Search for the cell housing the specified text and yield its (x, y) center coordinate. 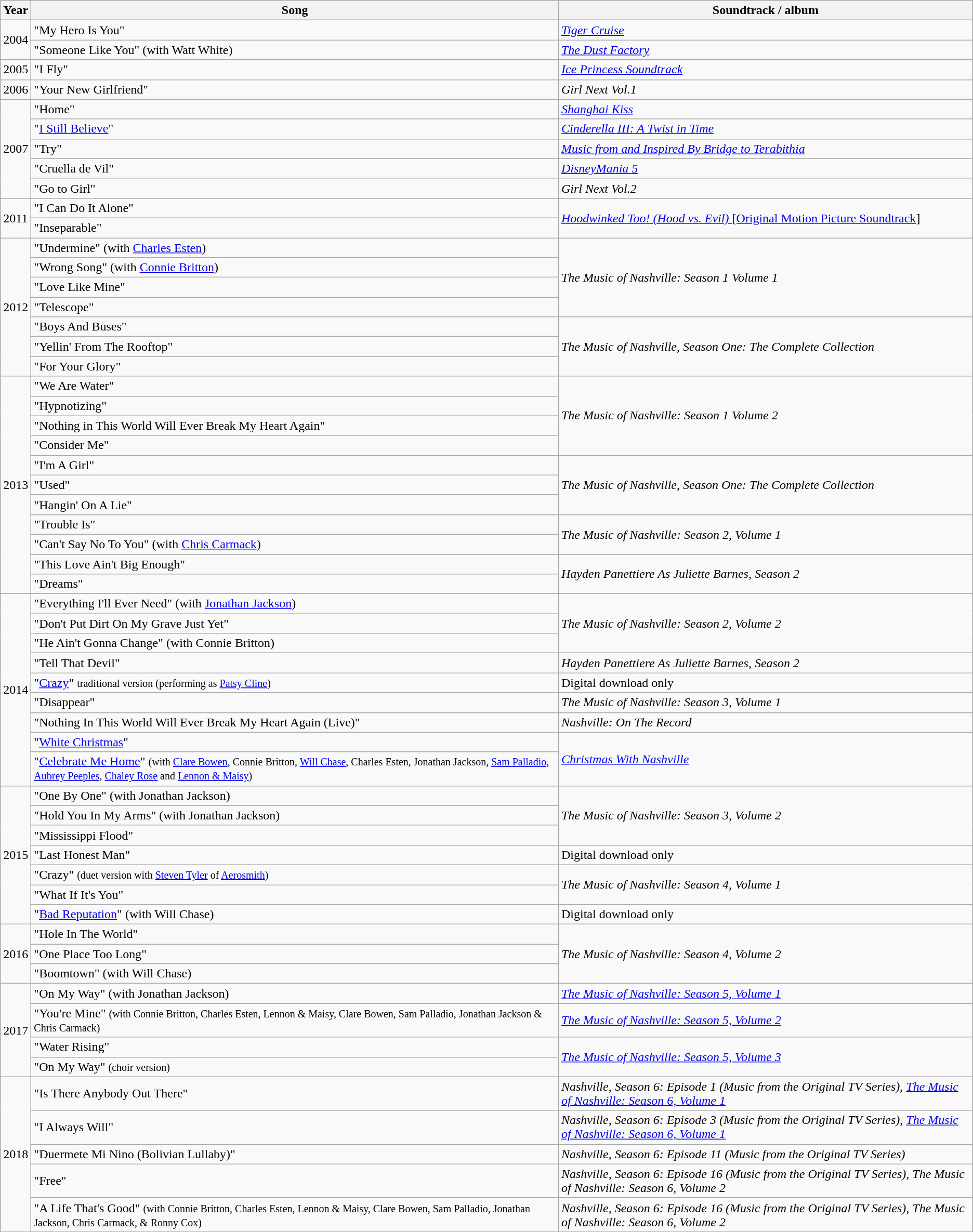
2007 (16, 149)
2011 (16, 218)
The Music of Nashville: Season 2, Volume 2 (765, 624)
"Everything I'll Ever Need" (with Jonathan Jackson) (295, 604)
Hoodwinked Too! (Hood vs. Evil) [Original Motion Picture Soundtrack] (765, 218)
Ice Princess Soundtrack (765, 70)
The Music of Nashville: Season 4, Volume 2 (765, 954)
The Music of Nashville: Season 2, Volume 1 (765, 534)
"Water Rising" (295, 1047)
"Bad Reputation" (with Will Chase) (295, 915)
2018 (16, 1154)
"Don't Put Dirt On My Grave Just Yet" (295, 624)
The Music of Nashville: Season 1 Volume 2 (765, 416)
2004 (16, 40)
"What If It's You" (295, 894)
Shanghai Kiss (765, 109)
"One Place Too Long" (295, 954)
"Disappear" (295, 703)
Girl Next Vol.1 (765, 89)
2015 (16, 855)
"Duermete Mi Nino (Bolivian Lullaby)" (295, 1154)
"Telescope" (295, 307)
"He Ain't Gonna Change" (with Connie Britton) (295, 643)
Nashville, Season 6: Episode 3 (Music from the Original TV Series), The Music of Nashville: Season 6, Volume 1 (765, 1128)
"Is There Anybody Out There" (295, 1093)
"We Are Water" (295, 386)
Music from and Inspired By Bridge to Terabithia (765, 149)
"Dreams" (295, 584)
"Boys And Buses" (295, 327)
2012 (16, 307)
Nashville, Season 6: Episode 11 (Music from the Original TV Series) (765, 1154)
"Undermine" (with Charles Esten) (295, 248)
"Boomtown" (with Will Chase) (295, 974)
Year (16, 10)
"Can't Say No To You" (with Chris Carmack) (295, 544)
"For Your Glory" (295, 366)
"I Always Will" (295, 1128)
"Go to Girl" (295, 188)
"I'm A Girl" (295, 465)
2017 (16, 1030)
"Cruella de Vil" (295, 168)
"Inseparable" (295, 228)
Christmas With Nashville (765, 759)
"Last Honest Man" (295, 855)
"A Life That's Good" (with Connie Britton, Charles Esten, Lennon & Maisy, Clare Bowen, Sam Palladio, Jonathan Jackson, Chris Carmack, & Ronny Cox) (295, 1215)
"Hold You In My Arms" (with Jonathan Jackson) (295, 815)
"One By One" (with Jonathan Jackson) (295, 796)
Tiger Cruise (765, 30)
The Music of Nashville: Season 3, Volume 1 (765, 703)
"I Still Believe" (295, 129)
"I Fly" (295, 70)
The Dust Factory (765, 50)
Nashville, Season 6: Episode 1 (Music from the Original TV Series), The Music of Nashville: Season 6, Volume 1 (765, 1093)
"Crazy" traditional version (performing as Patsy Cline) (295, 683)
The Music of Nashville: Season 1 Volume 1 (765, 277)
Nashville: On The Record (765, 722)
"On My Way" (choir version) (295, 1067)
Cinderella III: A Twist in Time (765, 129)
"Used" (295, 485)
2014 (16, 690)
DisneyMania 5 (765, 168)
Song (295, 10)
"Nothing In This World Will Ever Break My Heart Again (Live)" (295, 722)
"Hypnotizing" (295, 406)
2005 (16, 70)
"You're Mine" (with Connie Britton, Charles Esten, Lennon & Maisy, Clare Bowen, Sam Palladio, Jonathan Jackson & Chris Carmack) (295, 1021)
"Tell That Devil" (295, 663)
"My Hero Is You" (295, 30)
"Mississippi Flood" (295, 835)
The Music of Nashville: Season 3, Volume 2 (765, 815)
"Hole In The World" (295, 934)
"Wrong Song" (with Connie Britton) (295, 268)
"Try" (295, 149)
"Hangin' On A Lie" (295, 505)
Soundtrack / album (765, 10)
The Music of Nashville: Season 4, Volume 1 (765, 884)
"Free" (295, 1181)
"Home" (295, 109)
"Someone Like You" (with Watt White) (295, 50)
"Crazy" (duet version with Steven Tyler of Aerosmith) (295, 875)
2006 (16, 89)
"Trouble Is" (295, 524)
The Music of Nashville: Season 5, Volume 2 (765, 1021)
"Consider Me" (295, 445)
"This Love Ain't Big Enough" (295, 564)
"Your New Girlfriend" (295, 89)
The Music of Nashville: Season 5, Volume 3 (765, 1057)
2016 (16, 954)
"I Can Do It Alone" (295, 208)
The Music of Nashville: Season 5, Volume 1 (765, 993)
"Yellin' From The Rooftop" (295, 347)
2013 (16, 485)
"White Christmas" (295, 742)
Girl Next Vol.2 (765, 188)
"On My Way" (with Jonathan Jackson) (295, 993)
"Nothing in This World Will Ever Break My Heart Again" (295, 426)
"Love Like Mine" (295, 287)
